Return the (X, Y) coordinate for the center point of the cell that contains the specified text.  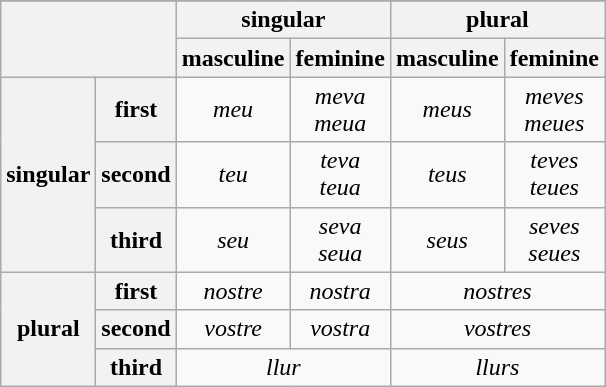
meus (447, 110)
teu (233, 174)
seus (447, 240)
sevaseua (340, 240)
vostres (497, 329)
llur (283, 367)
nostre (233, 291)
tevesteues (554, 174)
teus (447, 174)
vostre (233, 329)
nostres (497, 291)
mevesmeues (554, 110)
sevesseues (554, 240)
nostra (340, 291)
vostra (340, 329)
tevateua (340, 174)
meu (233, 110)
llurs (497, 367)
mevameua (340, 110)
seu (233, 240)
